Scan for the cell matching the given text and deliver its (X, Y) coordinate at center. 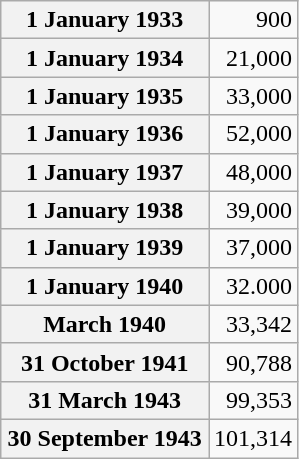
33,000 (254, 96)
21,000 (254, 58)
1 January 1939 (105, 248)
33,342 (254, 324)
52,000 (254, 134)
30 September 1943 (105, 438)
1 January 1940 (105, 286)
1 January 1933 (105, 20)
1 January 1938 (105, 210)
101,314 (254, 438)
1 January 1935 (105, 96)
31 October 1941 (105, 362)
1 January 1936 (105, 134)
37,000 (254, 248)
99,353 (254, 400)
31 March 1943 (105, 400)
39,000 (254, 210)
1 January 1937 (105, 172)
March 1940 (105, 324)
48,000 (254, 172)
900 (254, 20)
1 January 1934 (105, 58)
90,788 (254, 362)
32.000 (254, 286)
